Find where the given text appears and provide that cell's center as [x, y] coordinate. 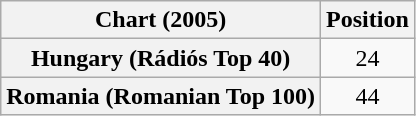
Hungary (Rádiós Top 40) [161, 58]
Position [368, 20]
44 [368, 96]
24 [368, 58]
Chart (2005) [161, 20]
Romania (Romanian Top 100) [161, 96]
